From the cell containing the given text, extract its center point as (x, y) coordinate. 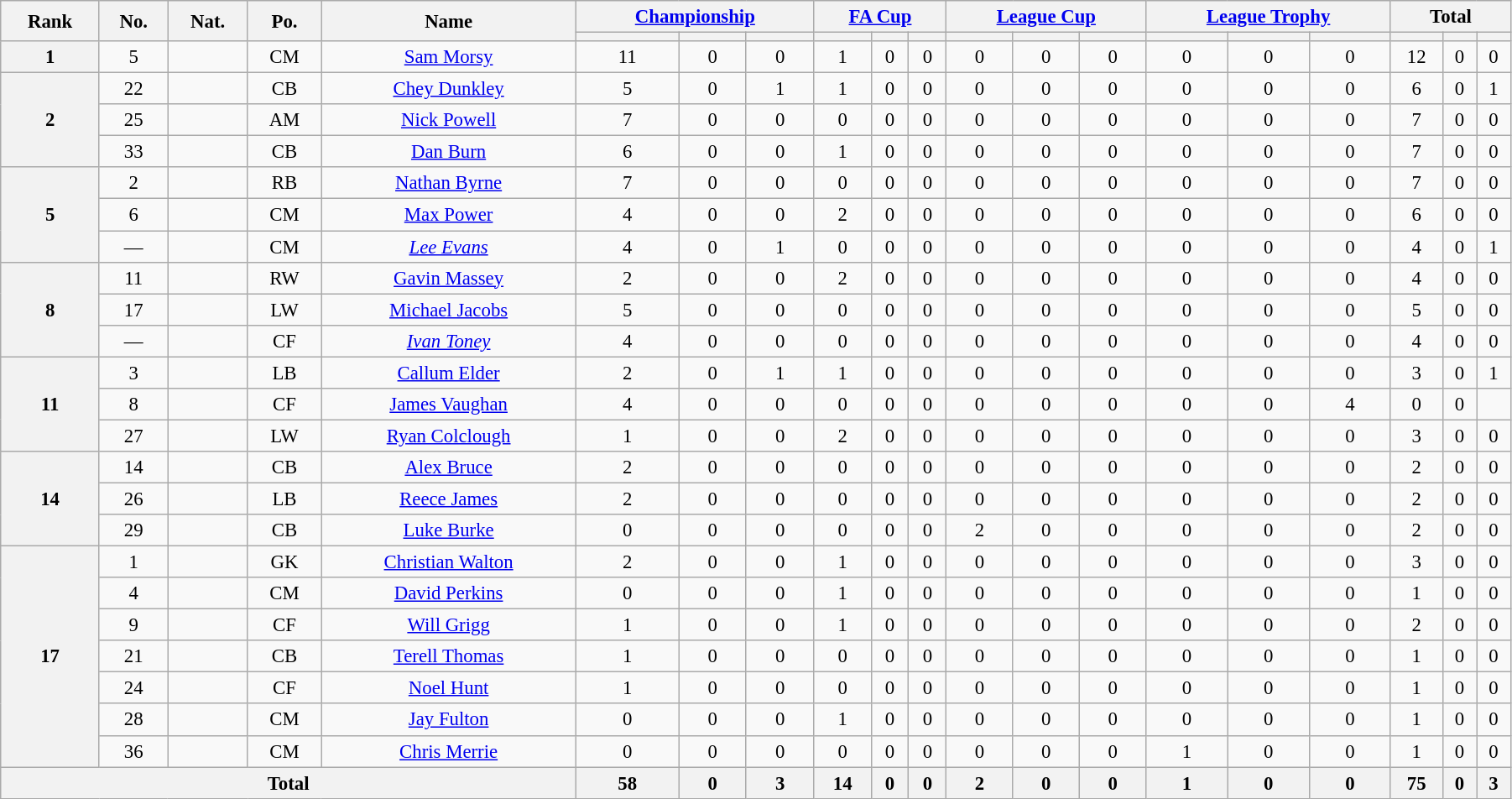
Nick Powell (449, 120)
Ryan Colclough (449, 436)
Max Power (449, 215)
League Cup (1046, 17)
9 (133, 625)
No. (133, 21)
Dan Burn (449, 152)
Chey Dunkley (449, 89)
Nat. (208, 21)
29 (133, 530)
Championship (696, 17)
GK (284, 562)
League Trophy (1269, 17)
75 (1416, 783)
AM (284, 120)
Chris Merrie (449, 751)
RB (284, 184)
David Perkins (449, 593)
Jay Fulton (449, 720)
Lee Evans (449, 247)
Terell Thomas (449, 656)
Michael Jacobs (449, 310)
22 (133, 89)
Luke Burke (449, 530)
36 (133, 751)
Christian Walton (449, 562)
Reece James (449, 499)
Gavin Massey (449, 278)
28 (133, 720)
Callum Elder (449, 373)
Nathan Byrne (449, 184)
58 (628, 783)
Will Grigg (449, 625)
Sam Morsy (449, 57)
Noel Hunt (449, 688)
Alex Bruce (449, 467)
RW (284, 278)
Rank (50, 21)
33 (133, 152)
12 (1416, 57)
24 (133, 688)
27 (133, 436)
Ivan Toney (449, 341)
21 (133, 656)
26 (133, 499)
FA Cup (880, 17)
Name (449, 21)
25 (133, 120)
Po. (284, 21)
James Vaughan (449, 405)
